Determine the (X, Y) coordinate at the center of the cell enclosing the given text.  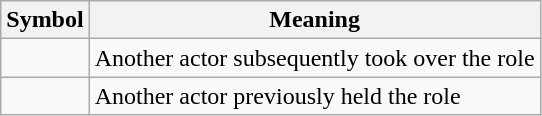
Another actor subsequently took over the role (314, 58)
Meaning (314, 20)
Another actor previously held the role (314, 96)
Symbol (45, 20)
